Capture the cell that displays the provided text and extract its (x, y) central coordinate. 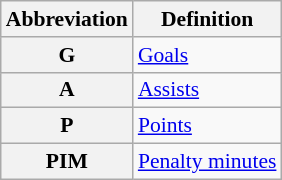
Abbreviation (67, 19)
Assists (208, 90)
P (67, 126)
G (67, 55)
PIM (67, 162)
Goals (208, 55)
Definition (208, 19)
Points (208, 126)
A (67, 90)
Penalty minutes (208, 162)
